Output the (x, y) coordinate of the center of the cell containing the given text.  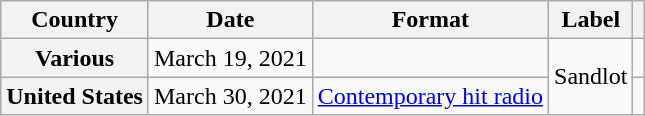
Label (591, 20)
March 19, 2021 (230, 58)
Date (230, 20)
Contemporary hit radio (430, 96)
Sandlot (591, 77)
United States (75, 96)
Various (75, 58)
Format (430, 20)
Country (75, 20)
March 30, 2021 (230, 96)
